Output the [X, Y] coordinate of the center of the cell containing the given text.  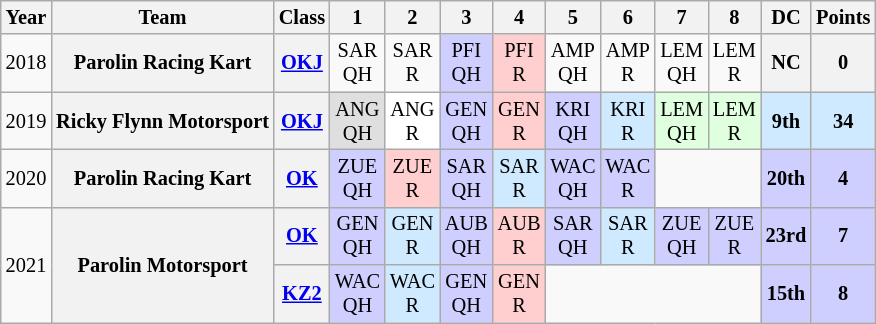
6 [628, 17]
Points [843, 17]
KRIR [628, 121]
ANGR [412, 121]
5 [572, 17]
ANGQH [358, 121]
Ricky Flynn Motorsport [162, 121]
2019 [26, 121]
Parolin Motorsport [162, 264]
1 [358, 17]
NC [786, 63]
2018 [26, 63]
9th [786, 121]
2021 [26, 264]
0 [843, 63]
DC [786, 17]
PFIR [520, 63]
KRIQH [572, 121]
3 [466, 17]
20th [786, 178]
2 [412, 17]
Team [162, 17]
34 [843, 121]
AUBQH [466, 236]
15th [786, 294]
Year [26, 17]
AUBR [520, 236]
AMPQH [572, 63]
PFIQH [466, 63]
KZ2 [302, 294]
Class [302, 17]
AMPR [628, 63]
23rd [786, 236]
2020 [26, 178]
